Locate the cell with the specified text and output its [x, y] center coordinate. 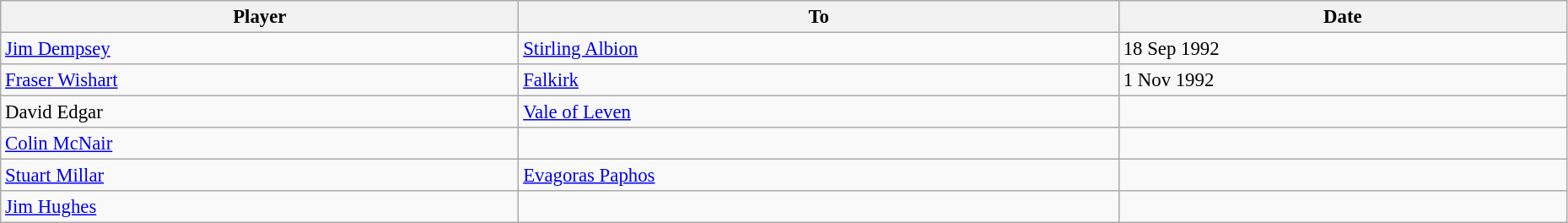
Player [260, 17]
Vale of Leven [819, 112]
Evagoras Paphos [819, 176]
Date [1343, 17]
Fraser Wishart [260, 80]
18 Sep 1992 [1343, 49]
1 Nov 1992 [1343, 80]
Jim Hughes [260, 207]
Jim Dempsey [260, 49]
Stuart Millar [260, 176]
To [819, 17]
David Edgar [260, 112]
Falkirk [819, 80]
Colin McNair [260, 144]
Stirling Albion [819, 49]
